Output the [x, y] coordinate of the center of the cell containing the given text.  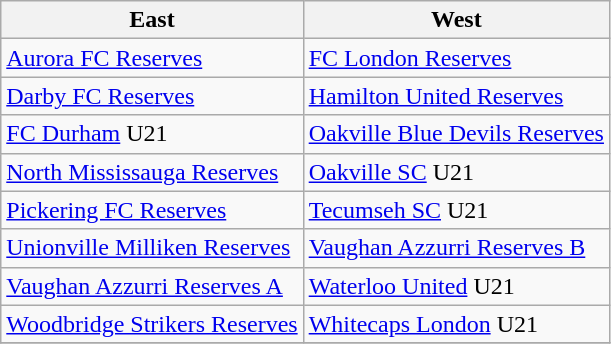
FC London Reserves [456, 58]
Darby FC Reserves [152, 96]
Unionville Milliken Reserves [152, 248]
West [456, 20]
Hamilton United Reserves [456, 96]
Whitecaps London U21 [456, 324]
Aurora FC Reserves [152, 58]
Woodbridge Strikers Reserves [152, 324]
Tecumseh SC U21 [456, 210]
East [152, 20]
Oakville Blue Devils Reserves [456, 134]
Vaughan Azzurri Reserves B [456, 248]
FC Durham U21 [152, 134]
Pickering FC Reserves [152, 210]
Waterloo United U21 [456, 286]
Oakville SC U21 [456, 172]
North Mississauga Reserves [152, 172]
Vaughan Azzurri Reserves A [152, 286]
